Scan for the cell matching the given text and deliver its (X, Y) coordinate at center. 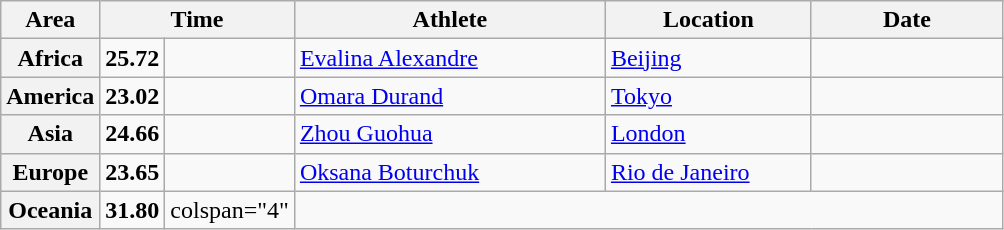
Date (906, 20)
Area (50, 20)
Oceania (50, 210)
Zhou Guohua (450, 134)
Europe (50, 172)
Rio de Janeiro (708, 172)
Asia (50, 134)
Beijing (708, 58)
Time (198, 20)
23.02 (132, 96)
Evalina Alexandre (450, 58)
Omara Durand (450, 96)
Athlete (450, 20)
Africa (50, 58)
23.65 (132, 172)
London (708, 134)
25.72 (132, 58)
Location (708, 20)
Tokyo (708, 96)
31.80 (132, 210)
colspan="4" (230, 210)
Oksana Boturchuk (450, 172)
America (50, 96)
24.66 (132, 134)
